Detect which cell encompasses the target text, then output its (x, y) center coordinate. 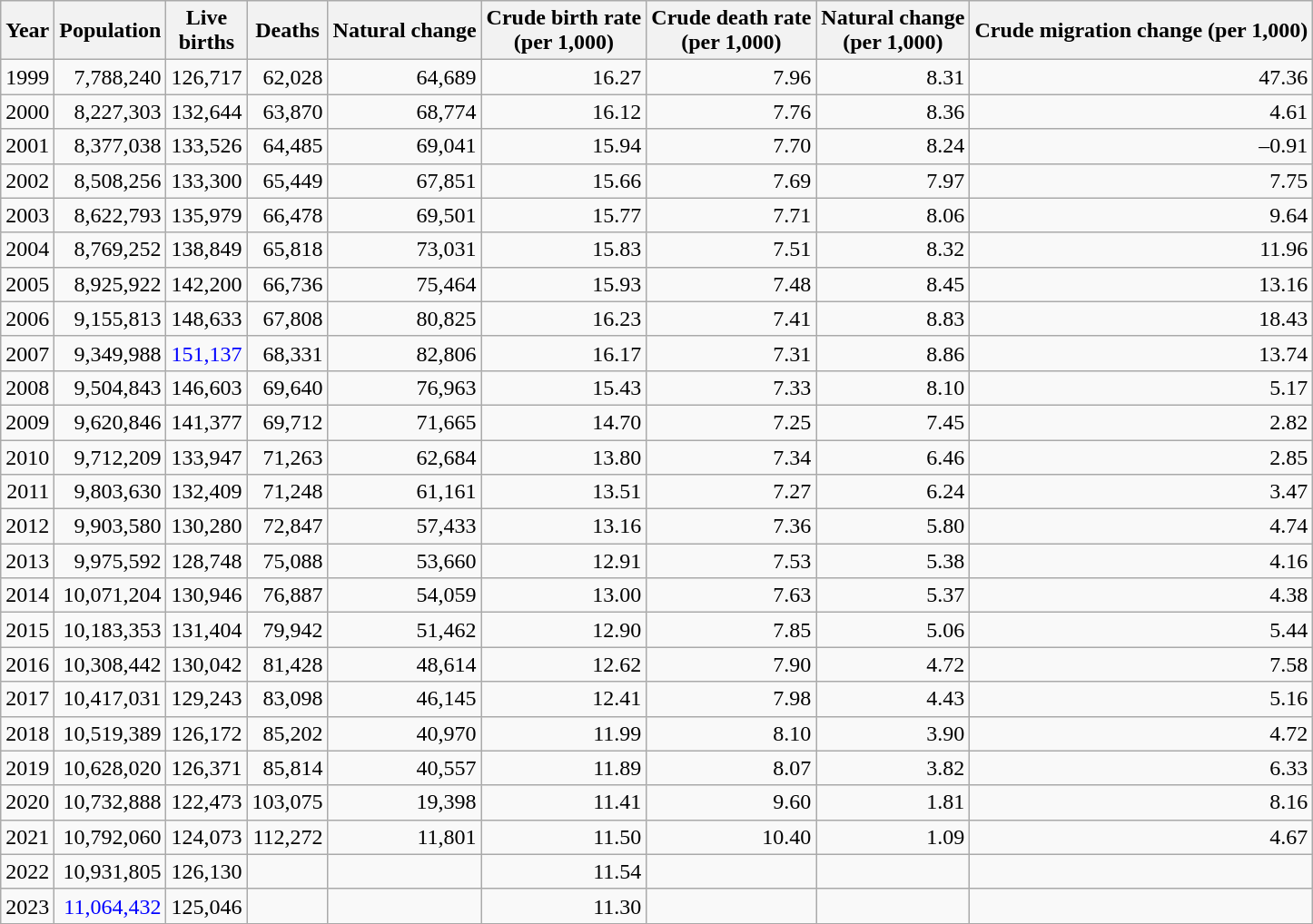
7.63 (732, 595)
2005 (27, 284)
69,712 (287, 422)
71,248 (287, 492)
72,847 (287, 526)
7.31 (732, 353)
7.36 (732, 526)
126,371 (207, 768)
6.24 (893, 492)
4.43 (893, 699)
151,137 (207, 353)
2019 (27, 768)
57,433 (405, 526)
Population (111, 31)
68,774 (405, 112)
10.40 (732, 837)
2008 (27, 388)
133,526 (207, 146)
7.98 (732, 699)
7.48 (732, 284)
2.82 (1141, 422)
19,398 (405, 802)
11.41 (564, 802)
Livebirths (207, 31)
15.66 (564, 181)
146,603 (207, 388)
8.24 (893, 146)
9.60 (732, 802)
126,130 (207, 871)
135,979 (207, 215)
129,243 (207, 699)
10,628,020 (111, 768)
126,717 (207, 77)
16.27 (564, 77)
132,409 (207, 492)
132,644 (207, 112)
4.16 (1141, 561)
11.89 (564, 768)
13.80 (564, 457)
103,075 (287, 802)
3.82 (893, 768)
7.25 (732, 422)
82,806 (405, 353)
Natural change(per 1,000) (893, 31)
9,975,592 (111, 561)
5.37 (893, 595)
2002 (27, 181)
62,028 (287, 77)
9,504,843 (111, 388)
47.36 (1141, 77)
133,300 (207, 181)
7.97 (893, 181)
8.36 (893, 112)
76,887 (287, 595)
15.77 (564, 215)
46,145 (405, 699)
6.33 (1141, 768)
6.46 (893, 457)
11.99 (564, 733)
12.90 (564, 630)
16.17 (564, 353)
7,788,240 (111, 77)
69,640 (287, 388)
Natural change (405, 31)
2017 (27, 699)
8.31 (893, 77)
8.86 (893, 353)
Crude migration change (per 1,000) (1141, 31)
2020 (27, 802)
7.70 (732, 146)
Crude death rate(per 1,000) (732, 31)
7.96 (732, 77)
54,059 (405, 595)
122,473 (207, 802)
40,557 (405, 768)
141,377 (207, 422)
11.54 (564, 871)
11,801 (405, 837)
2018 (27, 733)
133,947 (207, 457)
4.67 (1141, 837)
9,155,813 (111, 319)
8,769,252 (111, 250)
9,349,988 (111, 353)
142,200 (207, 284)
80,825 (405, 319)
69,501 (405, 215)
8,508,256 (111, 181)
8,622,793 (111, 215)
10,417,031 (111, 699)
51,462 (405, 630)
9.64 (1141, 215)
1.09 (893, 837)
10,308,442 (111, 664)
5.06 (893, 630)
15.93 (564, 284)
16.23 (564, 319)
40,970 (405, 733)
14.70 (564, 422)
5.17 (1141, 388)
63,870 (287, 112)
2010 (27, 457)
130,042 (207, 664)
148,633 (207, 319)
3.90 (893, 733)
7.90 (732, 664)
69,041 (405, 146)
8,227,303 (111, 112)
124,073 (207, 837)
4.38 (1141, 595)
7.85 (732, 630)
8,377,038 (111, 146)
7.51 (732, 250)
81,428 (287, 664)
9,903,580 (111, 526)
10,931,805 (111, 871)
2001 (27, 146)
7.53 (732, 561)
2.85 (1141, 457)
5.38 (893, 561)
13.74 (1141, 353)
1.81 (893, 802)
11,064,432 (111, 906)
2009 (27, 422)
2007 (27, 353)
8.45 (893, 284)
10,071,204 (111, 595)
13.00 (564, 595)
11.96 (1141, 250)
15.94 (564, 146)
10,732,888 (111, 802)
7.75 (1141, 181)
12.62 (564, 664)
4.74 (1141, 526)
130,280 (207, 526)
9,712,209 (111, 457)
2003 (27, 215)
Deaths (287, 31)
10,183,353 (111, 630)
10,792,060 (111, 837)
1999 (27, 77)
7.69 (732, 181)
2000 (27, 112)
2004 (27, 250)
Year (27, 31)
11.30 (564, 906)
18.43 (1141, 319)
9,803,630 (111, 492)
12.41 (564, 699)
8.16 (1141, 802)
7.58 (1141, 664)
68,331 (287, 353)
125,046 (207, 906)
71,263 (287, 457)
48,614 (405, 664)
7.71 (732, 215)
83,098 (287, 699)
85,814 (287, 768)
112,272 (287, 837)
2013 (27, 561)
75,088 (287, 561)
2006 (27, 319)
8.06 (893, 215)
65,449 (287, 181)
2014 (27, 595)
66,736 (287, 284)
76,963 (405, 388)
7.34 (732, 457)
61,161 (405, 492)
2016 (27, 664)
65,818 (287, 250)
64,485 (287, 146)
16.12 (564, 112)
11.50 (564, 837)
–0.91 (1141, 146)
53,660 (405, 561)
10,519,389 (111, 733)
5.44 (1141, 630)
64,689 (405, 77)
85,202 (287, 733)
15.43 (564, 388)
4.61 (1141, 112)
8,925,922 (111, 284)
2012 (27, 526)
128,748 (207, 561)
8.32 (893, 250)
5.80 (893, 526)
2011 (27, 492)
131,404 (207, 630)
79,942 (287, 630)
2015 (27, 630)
8.83 (893, 319)
126,172 (207, 733)
8.07 (732, 768)
5.16 (1141, 699)
3.47 (1141, 492)
7.41 (732, 319)
Crude birth rate(per 1,000) (564, 31)
71,665 (405, 422)
75,464 (405, 284)
130,946 (207, 595)
67,851 (405, 181)
13.51 (564, 492)
138,849 (207, 250)
66,478 (287, 215)
9,620,846 (111, 422)
2021 (27, 837)
67,808 (287, 319)
15.83 (564, 250)
2022 (27, 871)
12.91 (564, 561)
7.27 (732, 492)
2023 (27, 906)
7.45 (893, 422)
7.33 (732, 388)
73,031 (405, 250)
62,684 (405, 457)
7.76 (732, 112)
